Output the [x, y] coordinate of the center of the cell containing the given text.  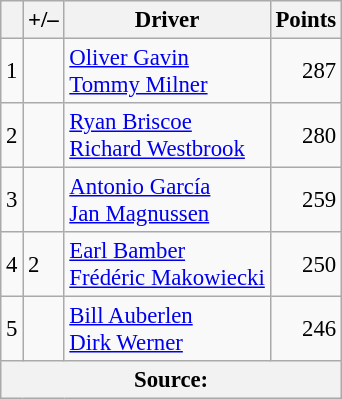
287 [306, 72]
5 [12, 330]
Antonio García Jan Magnussen [167, 200]
Earl Bamber Frédéric Makowiecki [167, 264]
Bill Auberlen Dirk Werner [167, 330]
280 [306, 136]
250 [306, 264]
+/– [44, 20]
Driver [167, 20]
259 [306, 200]
1 [12, 72]
Ryan Briscoe Richard Westbrook [167, 136]
3 [12, 200]
Points [306, 20]
4 [12, 264]
246 [306, 330]
Oliver Gavin Tommy Milner [167, 72]
